Pinpoint the cell where the given text exists, returning its [X, Y] midpoint coordinate. 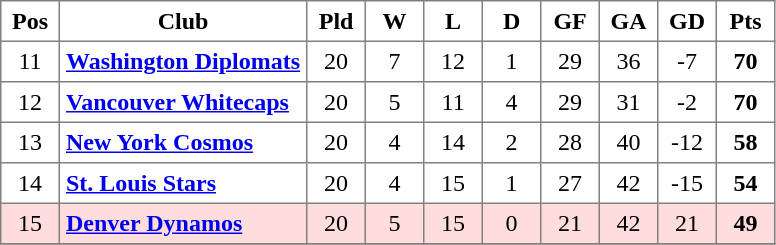
58 [745, 142]
31 [628, 102]
13 [30, 142]
49 [745, 223]
28 [570, 142]
New York Cosmos [183, 142]
2 [511, 142]
Denver Dynamos [183, 223]
-2 [687, 102]
-12 [687, 142]
GA [628, 21]
St. Louis Stars [183, 183]
W [394, 21]
27 [570, 183]
Pts [745, 21]
0 [511, 223]
54 [745, 183]
L [453, 21]
36 [628, 61]
D [511, 21]
Pos [30, 21]
-7 [687, 61]
-15 [687, 183]
GF [570, 21]
GD [687, 21]
Vancouver Whitecaps [183, 102]
Washington Diplomats [183, 61]
7 [394, 61]
40 [628, 142]
Pld [336, 21]
Club [183, 21]
